Return the (X, Y) coordinate for the center point of the cell that contains the specified text.  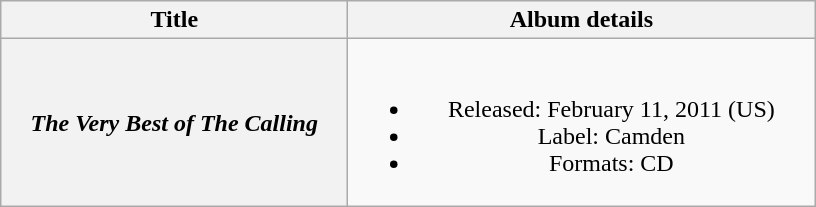
The Very Best of The Calling (174, 122)
Released: February 11, 2011 (US)Label: CamdenFormats: CD (582, 122)
Title (174, 20)
Album details (582, 20)
